Capture the cell that displays the provided text and extract its (X, Y) central coordinate. 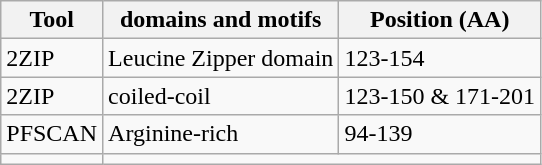
94-139 (440, 134)
123-150 & 171-201 (440, 96)
coiled-coil (221, 96)
123-154 (440, 58)
Tool (52, 20)
PFSCAN (52, 134)
domains and motifs (221, 20)
Arginine-rich (221, 134)
Position (AA) (440, 20)
Leucine Zipper domain (221, 58)
